Determine the (x, y) coordinate at the center of the cell enclosing the given text.  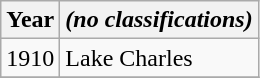
Year (30, 20)
(no classifications) (159, 20)
Lake Charles (159, 58)
1910 (30, 58)
